For the text-containing cell, return its midpoint in [X, Y] coordinate format. 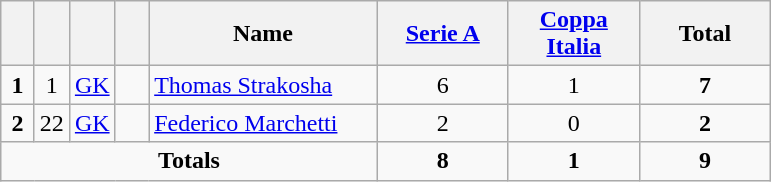
Federico Marchetti [264, 123]
Serie A [442, 34]
6 [442, 85]
9 [704, 161]
Thomas Strakosha [264, 85]
0 [574, 123]
Name [264, 34]
Coppa Italia [574, 34]
22 [52, 123]
8 [442, 161]
Total [704, 34]
7 [704, 85]
Totals [189, 161]
